Pinpoint the cell where the given text exists, returning its (x, y) midpoint coordinate. 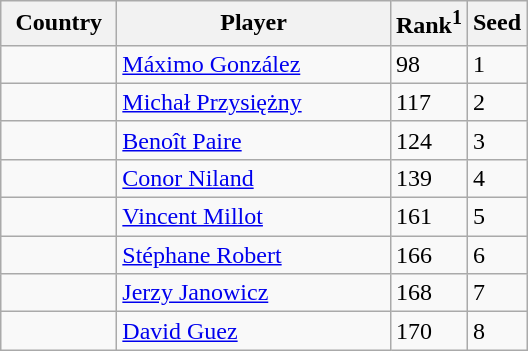
David Guez (254, 331)
Vincent Millot (254, 217)
3 (496, 140)
161 (428, 217)
2 (496, 102)
Conor Niland (254, 178)
1 (496, 64)
Rank1 (428, 24)
Benoît Paire (254, 140)
6 (496, 255)
Seed (496, 24)
8 (496, 331)
Máximo González (254, 64)
117 (428, 102)
168 (428, 293)
98 (428, 64)
170 (428, 331)
Michał Przysiężny (254, 102)
166 (428, 255)
124 (428, 140)
5 (496, 217)
Stéphane Robert (254, 255)
7 (496, 293)
139 (428, 178)
Country (59, 24)
4 (496, 178)
Jerzy Janowicz (254, 293)
Player (254, 24)
